Determine the [x, y] coordinate at the center of the cell enclosing the given text.  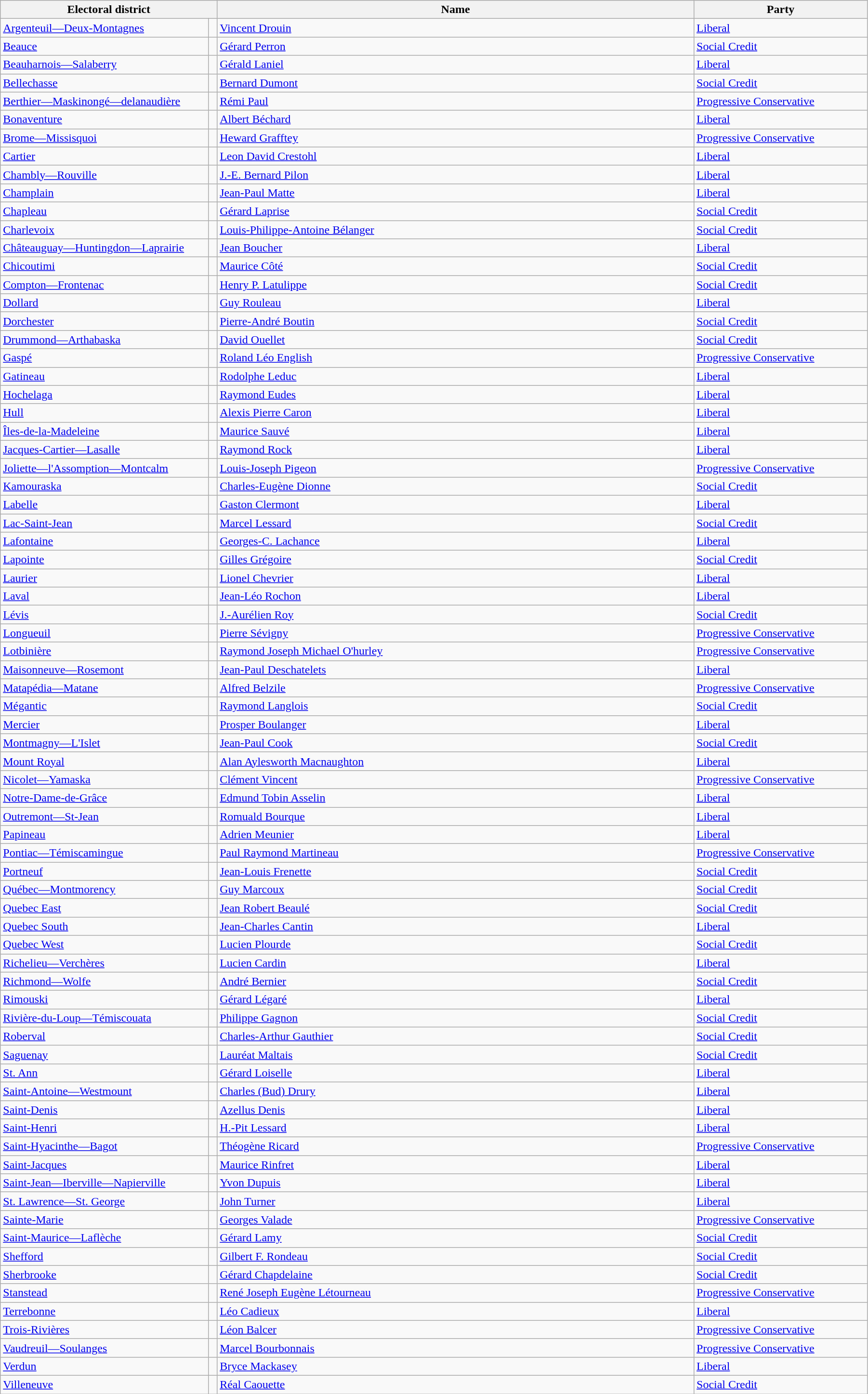
Marcel Bourbonnais [456, 1348]
Dollard [105, 303]
Maurice Côté [456, 266]
André Bernier [456, 981]
Georges-C. Lachance [456, 541]
H.-Pit Lessard [456, 1128]
Jean-Léo Rochon [456, 596]
Saint-Denis [105, 1109]
Marcel Lessard [456, 523]
Lafontaine [105, 541]
Jean-Paul Deschatelets [456, 670]
Bonaventure [105, 119]
Saint-Hyacinthe—Bagot [105, 1146]
Champlain [105, 193]
David Ouellet [456, 340]
Léon Balcer [456, 1329]
Gilbert F. Rondeau [456, 1256]
Jean-Paul Cook [456, 743]
John Turner [456, 1201]
Yvon Dupuis [456, 1183]
Philippe Gagnon [456, 1018]
Alexis Pierre Caron [456, 413]
Réal Caouette [456, 1384]
Saint-Jacques [105, 1165]
Montmagny—L'Islet [105, 743]
Îles-de-la-Madeleine [105, 431]
Georges Valade [456, 1220]
Charles (Bud) Drury [456, 1091]
Jacques-Cartier—Lasalle [105, 449]
Raymond Rock [456, 449]
Lucien Cardin [456, 963]
Heward Grafftey [456, 138]
Gérald Laniel [456, 65]
Mercier [105, 724]
Portneuf [105, 871]
Québec—Montmorency [105, 890]
Verdun [105, 1366]
Charles-Eugène Dionne [456, 486]
Richmond—Wolfe [105, 981]
Longueuil [105, 633]
Rémi Paul [456, 101]
Jean-Paul Matte [456, 193]
Laurier [105, 578]
Terrebonne [105, 1311]
Party [781, 10]
Lotbinière [105, 651]
Lac-Saint-Jean [105, 523]
Name [456, 10]
Prosper Boulanger [456, 724]
Matapédia—Matane [105, 688]
Nicolet—Yamaska [105, 779]
Sainte-Marie [105, 1220]
Gérard Chapdelaine [456, 1275]
Louis-Joseph Pigeon [456, 468]
Raymond Eudes [456, 395]
Raymond Joseph Michael O'hurley [456, 651]
Gilles Grégoire [456, 560]
Jean-Louis Frenette [456, 871]
Compton—Frontenac [105, 285]
Gérard Lamy [456, 1238]
J.-Aurélien Roy [456, 615]
St. Lawrence—St. George [105, 1201]
Maurice Rinfret [456, 1165]
Laval [105, 596]
Hochelaga [105, 395]
Lauréat Maltais [456, 1054]
Alan Aylesworth Macnaughton [456, 761]
Chicoutimi [105, 266]
Shefford [105, 1256]
Jean Boucher [456, 248]
Gérard Perron [456, 46]
Châteauguay—Huntingdon—Laprairie [105, 248]
Pierre-André Boutin [456, 321]
Rimouski [105, 999]
Saguenay [105, 1054]
Kamouraska [105, 486]
Lapointe [105, 560]
Lucien Plourde [456, 945]
Vincent Drouin [456, 28]
Raymond Langlois [456, 706]
Paul Raymond Martineau [456, 853]
Louis-Philippe-Antoine Bélanger [456, 230]
Guy Rouleau [456, 303]
Bernard Dumont [456, 83]
Bryce Mackasey [456, 1366]
Richelieu—Verchères [105, 963]
Stanstead [105, 1293]
Théogène Ricard [456, 1146]
Beauce [105, 46]
Berthier—Maskinongé—delanaudière [105, 101]
Sherbrooke [105, 1275]
Adrien Meunier [456, 835]
Gérard Laprise [456, 211]
Electoral district [109, 10]
Romuald Bourque [456, 816]
Guy Marcoux [456, 890]
Joliette—l'Assomption—Montcalm [105, 468]
Roberval [105, 1036]
Villeneuve [105, 1384]
Jean Robert Beaulé [456, 908]
Alfred Belzile [456, 688]
Lionel Chevrier [456, 578]
Pontiac—Témiscamingue [105, 853]
Chambly—Rouville [105, 174]
Chapleau [105, 211]
Charlevoix [105, 230]
Brome—Missisquoi [105, 138]
Leon David Crestohl [456, 156]
Pierre Sévigny [456, 633]
Mégantic [105, 706]
Léo Cadieux [456, 1311]
Quebec East [105, 908]
René Joseph Eugène Létourneau [456, 1293]
Gaston Clermont [456, 504]
Saint-Henri [105, 1128]
Labelle [105, 504]
Rivière-du-Loup—Témiscouata [105, 1018]
Hull [105, 413]
Drummond—Arthabaska [105, 340]
Argenteuil—Deux-Montagnes [105, 28]
Outremont—St-Jean [105, 816]
Maurice Sauvé [456, 431]
J.-E. Bernard Pilon [456, 174]
Maisonneuve—Rosemont [105, 670]
Jean-Charles Cantin [456, 926]
Saint-Jean—Iberville—Napierville [105, 1183]
Edmund Tobin Asselin [456, 798]
Mount Royal [105, 761]
Quebec West [105, 945]
Charles-Arthur Gauthier [456, 1036]
Quebec South [105, 926]
Dorchester [105, 321]
Azellus Denis [456, 1109]
Roland Léo English [456, 358]
Albert Béchard [456, 119]
Saint-Antoine—Westmount [105, 1091]
Papineau [105, 835]
Lévis [105, 615]
Trois-Rivières [105, 1329]
Rodolphe Leduc [456, 376]
Vaudreuil—Soulanges [105, 1348]
Cartier [105, 156]
St. Ann [105, 1073]
Gérard Légaré [456, 999]
Gérard Loiselle [456, 1073]
Clément Vincent [456, 779]
Saint-Maurice—Laflèche [105, 1238]
Bellechasse [105, 83]
Gatineau [105, 376]
Gaspé [105, 358]
Henry P. Latulippe [456, 285]
Notre-Dame-de-Grâce [105, 798]
Beauharnois—Salaberry [105, 65]
